For the text-containing cell, return its midpoint in (X, Y) coordinate format. 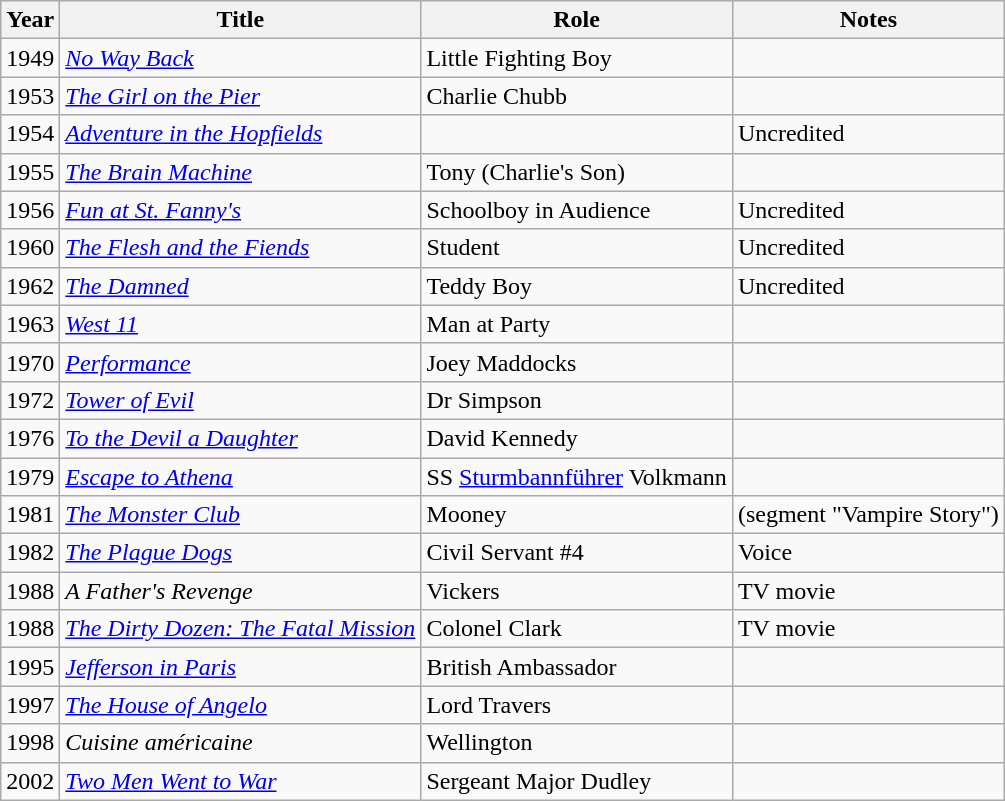
1956 (30, 210)
Sergeant Major Dudley (577, 781)
Escape to Athena (240, 477)
The Damned (240, 286)
The Girl on the Pier (240, 96)
1960 (30, 248)
1995 (30, 667)
Role (577, 20)
1976 (30, 438)
Teddy Boy (577, 286)
Tony (Charlie's Son) (577, 172)
Lord Travers (577, 705)
Title (240, 20)
1953 (30, 96)
Jefferson in Paris (240, 667)
The House of Angelo (240, 705)
Dr Simpson (577, 400)
Wellington (577, 743)
Charlie Chubb (577, 96)
The Flesh and the Fiends (240, 248)
The Plague Dogs (240, 553)
David Kennedy (577, 438)
Little Fighting Boy (577, 58)
The Monster Club (240, 515)
Man at Party (577, 324)
1949 (30, 58)
1979 (30, 477)
British Ambassador (577, 667)
1954 (30, 134)
The Dirty Dozen: The Fatal Mission (240, 629)
1962 (30, 286)
Mooney (577, 515)
Schoolboy in Audience (577, 210)
West 11 (240, 324)
Tower of Evil (240, 400)
Civil Servant #4 (577, 553)
1997 (30, 705)
1998 (30, 743)
1963 (30, 324)
1955 (30, 172)
SS Sturmbannführer Volkmann (577, 477)
A Father's Revenge (240, 591)
2002 (30, 781)
Cuisine américaine (240, 743)
Colonel Clark (577, 629)
Student (577, 248)
1972 (30, 400)
(segment "Vampire Story") (868, 515)
Joey Maddocks (577, 362)
1970 (30, 362)
No Way Back (240, 58)
The Brain Machine (240, 172)
Voice (868, 553)
Fun at St. Fanny's (240, 210)
Adventure in the Hopfields (240, 134)
Notes (868, 20)
Year (30, 20)
1981 (30, 515)
1982 (30, 553)
Performance (240, 362)
Two Men Went to War (240, 781)
To the Devil a Daughter (240, 438)
Vickers (577, 591)
